Output the [x, y] coordinate of the center of the cell containing the given text.  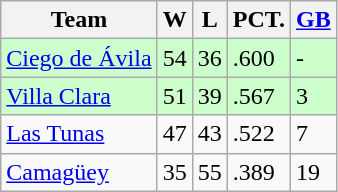
W [174, 20]
7 [314, 134]
43 [210, 134]
L [210, 20]
.600 [258, 58]
51 [174, 96]
Villa Clara [79, 96]
47 [174, 134]
19 [314, 172]
Las Tunas [79, 134]
GB [314, 20]
PCT. [258, 20]
3 [314, 96]
Team [79, 20]
Camagüey [79, 172]
35 [174, 172]
36 [210, 58]
- [314, 58]
Ciego de Ávila [79, 58]
.389 [258, 172]
54 [174, 58]
.567 [258, 96]
55 [210, 172]
39 [210, 96]
.522 [258, 134]
